Locate the cell with the specified text and output its [X, Y] center coordinate. 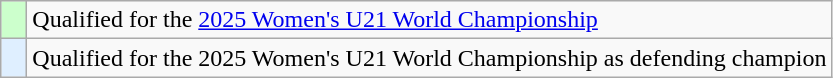
Qualified for the 2025 Women's U21 World Championship [430, 20]
Qualified for the 2025 Women's U21 World Championship as defending champion [430, 58]
